Determine the [x, y] coordinate at the center of the cell enclosing the given text.  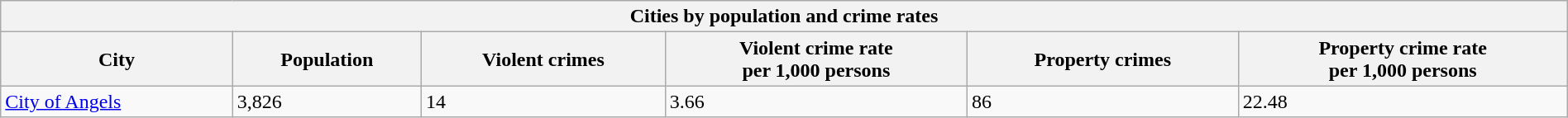
Violent crimes [544, 59]
Violent crime rateper 1,000 persons [815, 59]
City of Angels [117, 101]
22.48 [1403, 101]
3,826 [327, 101]
Cities by population and crime rates [784, 17]
14 [544, 101]
Property crime rateper 1,000 persons [1403, 59]
3.66 [815, 101]
Population [327, 59]
Property crimes [1102, 59]
City [117, 59]
86 [1102, 101]
